Determine the [x, y] coordinate at the center of the cell enclosing the given text.  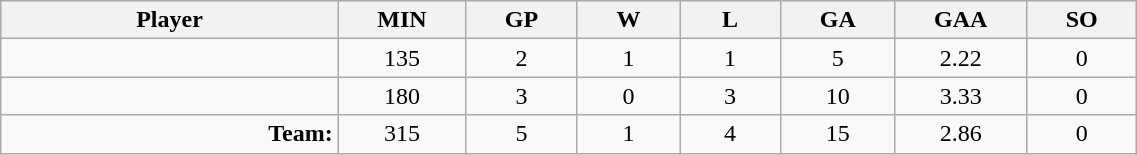
180 [402, 96]
10 [838, 96]
2 [522, 58]
4 [730, 134]
MIN [402, 20]
3.33 [961, 96]
Player [170, 20]
2.22 [961, 58]
315 [402, 134]
GA [838, 20]
W [628, 20]
SO [1081, 20]
15 [838, 134]
L [730, 20]
GAA [961, 20]
2.86 [961, 134]
135 [402, 58]
Team: [170, 134]
GP [522, 20]
